Search for the cell housing the specified text and yield its (x, y) center coordinate. 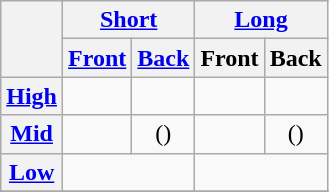
Short (129, 20)
Long (261, 20)
Low (32, 172)
Mid (32, 134)
High (32, 96)
